Return [X, Y] of the center of cell containing provided text 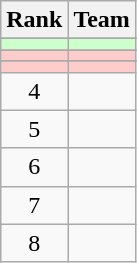
4 [34, 91]
6 [34, 167]
5 [34, 129]
8 [34, 243]
Team [102, 20]
Rank [34, 20]
7 [34, 205]
